Detect which cell encompasses the target text, then output its [x, y] center coordinate. 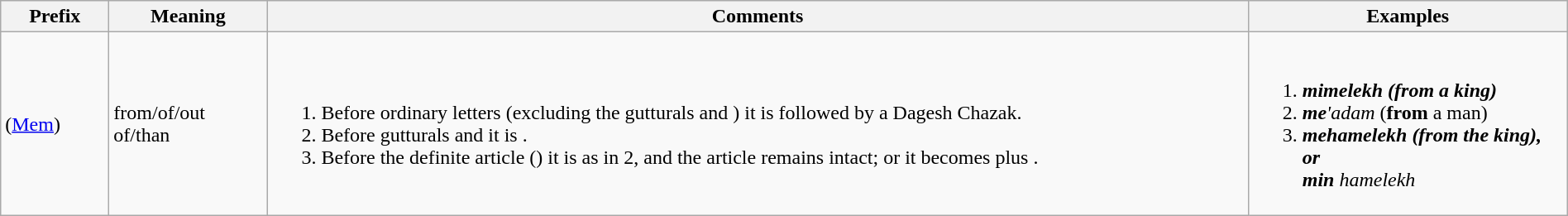
Meaning [189, 17]
mimelekh (from a king) me'adam (from a man) mehamelekh (from the king), or min hamelekh [1408, 124]
Prefix [55, 17]
Examples [1408, 17]
from/of/out of/than [189, 124]
Comments [758, 17]
(Mem) [55, 124]
